Capture the cell that displays the provided text and extract its (X, Y) central coordinate. 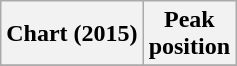
Peakposition (189, 34)
Chart (2015) (72, 34)
